Find where the given text appears and provide that cell's center as [X, Y] coordinate. 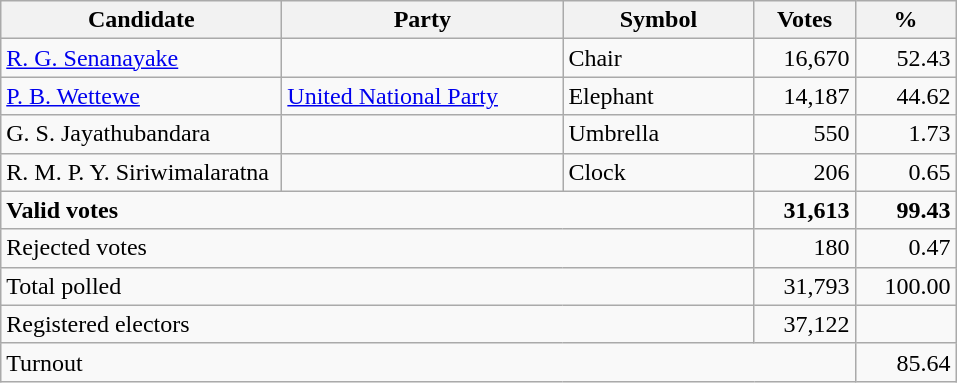
99.43 [906, 210]
100.00 [906, 286]
G. S. Jayathubandara [142, 134]
Umbrella [658, 134]
Candidate [142, 20]
Elephant [658, 96]
37,122 [804, 324]
Clock [658, 172]
% [906, 20]
180 [804, 248]
Total polled [378, 286]
Symbol [658, 20]
Rejected votes [378, 248]
550 [804, 134]
P. B. Wettewe [142, 96]
Valid votes [378, 210]
R. M. P. Y. Siriwimalaratna [142, 172]
0.47 [906, 248]
Turnout [428, 362]
85.64 [906, 362]
1.73 [906, 134]
52.43 [906, 58]
Registered electors [378, 324]
14,187 [804, 96]
16,670 [804, 58]
31,613 [804, 210]
206 [804, 172]
Party [422, 20]
Votes [804, 20]
31,793 [804, 286]
United National Party [422, 96]
Chair [658, 58]
R. G. Senanayake [142, 58]
0.65 [906, 172]
44.62 [906, 96]
